Locate the cell with the specified text and output its (x, y) center coordinate. 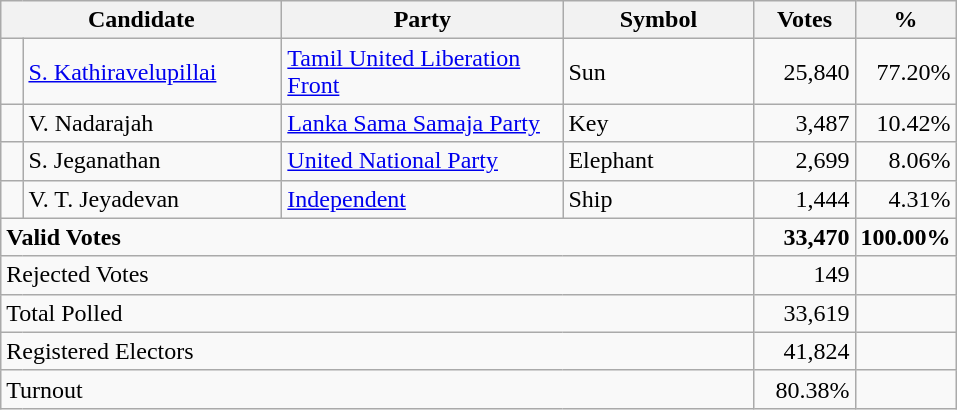
Valid Votes (378, 237)
V. Nadarajah (152, 123)
33,470 (804, 237)
S. Jeganathan (152, 161)
V. T. Jeyadevan (152, 199)
1,444 (804, 199)
Tamil United Liberation Front (422, 72)
Independent (422, 199)
Symbol (658, 20)
77.20% (906, 72)
% (906, 20)
4.31% (906, 199)
Ship (658, 199)
United National Party (422, 161)
Registered Electors (378, 351)
33,619 (804, 313)
41,824 (804, 351)
Sun (658, 72)
80.38% (804, 389)
Rejected Votes (378, 275)
10.42% (906, 123)
Key (658, 123)
Party (422, 20)
2,699 (804, 161)
3,487 (804, 123)
Turnout (378, 389)
S. Kathiravelupillai (152, 72)
Total Polled (378, 313)
149 (804, 275)
Elephant (658, 161)
25,840 (804, 72)
Candidate (142, 20)
100.00% (906, 237)
Lanka Sama Samaja Party (422, 123)
Votes (804, 20)
8.06% (906, 161)
